Capture the cell that displays the provided text and extract its [x, y] central coordinate. 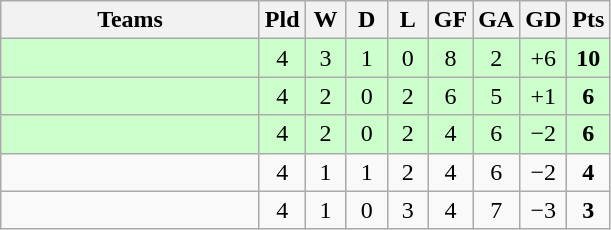
D [366, 20]
+1 [544, 96]
7 [496, 210]
10 [588, 58]
5 [496, 96]
L [408, 20]
Pld [282, 20]
8 [450, 58]
GA [496, 20]
W [326, 20]
GF [450, 20]
GD [544, 20]
+6 [544, 58]
Teams [130, 20]
−3 [544, 210]
Pts [588, 20]
